Return [x, y] of the center of cell containing provided text 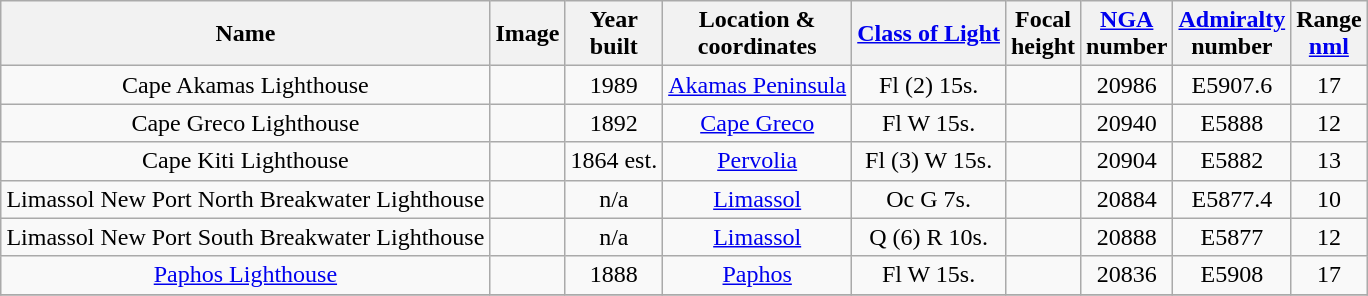
Cape Greco Lighthouse [246, 123]
Paphos [758, 275]
Cape Kiti Lighthouse [246, 161]
20884 [1127, 199]
Limassol New Port South Breakwater Lighthouse [246, 237]
20904 [1127, 161]
Fl (2) 15s. [929, 85]
Q (6) R 10s. [929, 237]
Rangenml [1329, 34]
20888 [1127, 237]
Fl (3) W 15s. [929, 161]
Yearbuilt [614, 34]
Akamas Peninsula [758, 85]
NGAnumber [1127, 34]
Image [528, 34]
10 [1329, 199]
Admiraltynumber [1232, 34]
Name [246, 34]
1892 [614, 123]
Cape Akamas Lighthouse [246, 85]
E5882 [1232, 161]
E5877 [1232, 237]
E5877.4 [1232, 199]
E5907.6 [1232, 85]
13 [1329, 161]
1888 [614, 275]
20940 [1127, 123]
E5888 [1232, 123]
Location & coordinates [758, 34]
Oc G 7s. [929, 199]
E5908 [1232, 275]
Paphos Lighthouse [246, 275]
Limassol New Port North Breakwater Lighthouse [246, 199]
20836 [1127, 275]
1864 est. [614, 161]
Pervolia [758, 161]
20986 [1127, 85]
Focalheight [1042, 34]
Cape Greco [758, 123]
Class of Light [929, 34]
1989 [614, 85]
